Detect which cell encompasses the target text, then output its (x, y) center coordinate. 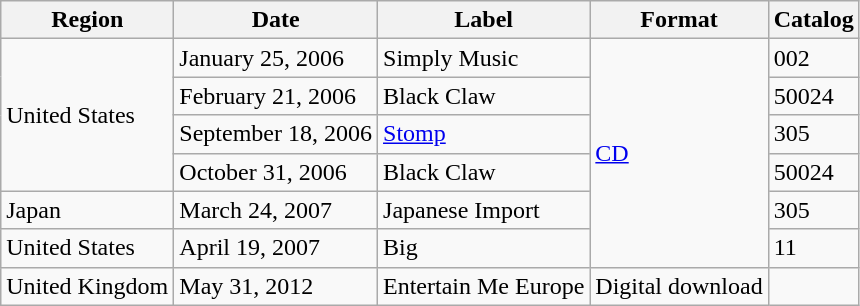
Entertain Me Europe (484, 286)
Region (88, 20)
Date (276, 20)
United Kingdom (88, 286)
11 (814, 248)
September 18, 2006 (276, 134)
002 (814, 58)
Digital download (679, 286)
October 31, 2006 (276, 172)
January 25, 2006 (276, 58)
May 31, 2012 (276, 286)
March 24, 2007 (276, 210)
Big (484, 248)
April 19, 2007 (276, 248)
Stomp (484, 134)
Japanese Import (484, 210)
CD (679, 153)
Simply Music (484, 58)
February 21, 2006 (276, 96)
Catalog (814, 20)
Format (679, 20)
Label (484, 20)
Japan (88, 210)
